Extract the (x, y) coordinate from the center of the cell holding the provided text.  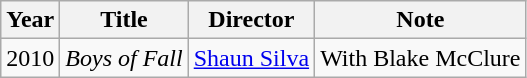
Director (251, 20)
2010 (30, 58)
Shaun Silva (251, 58)
Title (124, 20)
Boys of Fall (124, 58)
With Blake McClure (420, 58)
Year (30, 20)
Note (420, 20)
